Extract the [X, Y] coordinate from the center of the cell holding the provided text.  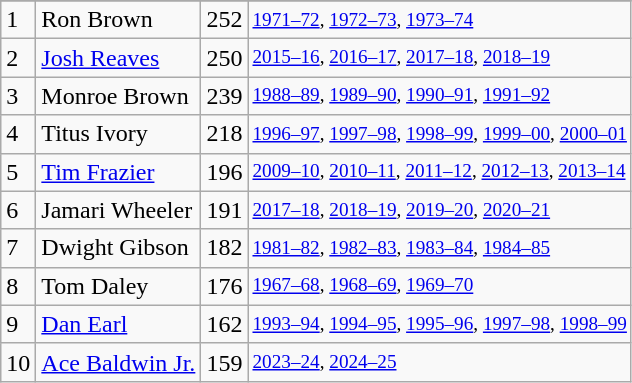
2017–18, 2018–19, 2019–20, 2020–21 [440, 210]
Josh Reaves [118, 58]
2015–16, 2016–17, 2017–18, 2018–19 [440, 58]
7 [18, 248]
9 [18, 324]
218 [224, 134]
Dan Earl [118, 324]
1 [18, 20]
1971–72, 1972–73, 1973–74 [440, 20]
2 [18, 58]
Ace Baldwin Jr. [118, 362]
6 [18, 210]
1981–82, 1982–83, 1983–84, 1984–85 [440, 248]
2023–24, 2024–25 [440, 362]
162 [224, 324]
Tom Daley [118, 286]
5 [18, 172]
239 [224, 96]
8 [18, 286]
1996–97, 1997–98, 1998–99, 1999–00, 2000–01 [440, 134]
Titus Ivory [118, 134]
Dwight Gibson [118, 248]
Jamari Wheeler [118, 210]
159 [224, 362]
1967–68, 1968–69, 1969–70 [440, 286]
Monroe Brown [118, 96]
252 [224, 20]
Tim Frazier [118, 172]
2009–10, 2010–11, 2011–12, 2012–13, 2013–14 [440, 172]
1988–89, 1989–90, 1990–91, 1991–92 [440, 96]
1993–94, 1994–95, 1995–96, 1997–98, 1998–99 [440, 324]
Ron Brown [118, 20]
10 [18, 362]
250 [224, 58]
196 [224, 172]
3 [18, 96]
182 [224, 248]
4 [18, 134]
176 [224, 286]
191 [224, 210]
